Identify which cell holds the provided text, then report its (X, Y) central coordinate. 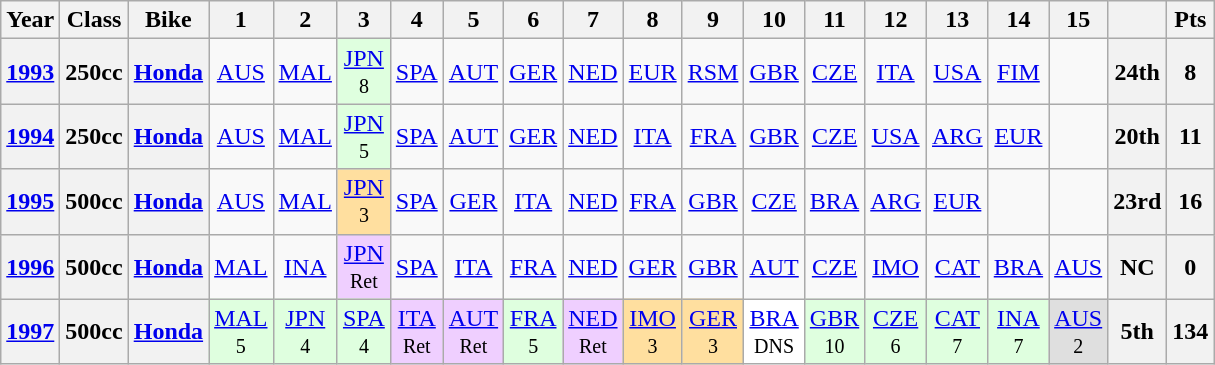
CAT7 (957, 332)
9 (713, 20)
5th (1138, 332)
AUTRet (473, 332)
1997 (30, 332)
INA7 (1018, 332)
10 (774, 20)
0 (1190, 266)
BRADNS (774, 332)
JPN3 (364, 202)
1 (241, 20)
1996 (30, 266)
15 (1078, 20)
20th (1138, 136)
ITARet (416, 332)
JPN4 (305, 332)
IMO3 (652, 332)
NEDRet (593, 332)
JPN8 (364, 72)
1994 (30, 136)
Year (30, 20)
Bike (168, 20)
Pts (1190, 20)
RSM (713, 72)
13 (957, 20)
24th (1138, 72)
4 (416, 20)
3 (364, 20)
JPNRet (364, 266)
1995 (30, 202)
GBR10 (834, 332)
12 (896, 20)
JPN5 (364, 136)
IMO (896, 266)
FIM (1018, 72)
5 (473, 20)
Class (94, 20)
MAL5 (241, 332)
14 (1018, 20)
2 (305, 20)
6 (534, 20)
CZE6 (896, 332)
7 (593, 20)
134 (1190, 332)
23rd (1138, 202)
AUS2 (1078, 332)
SPA4 (364, 332)
NC (1138, 266)
1993 (30, 72)
INA (305, 266)
CAT (957, 266)
FRA5 (534, 332)
GER3 (713, 332)
16 (1190, 202)
